For the text-containing cell, return its midpoint in (x, y) coordinate format. 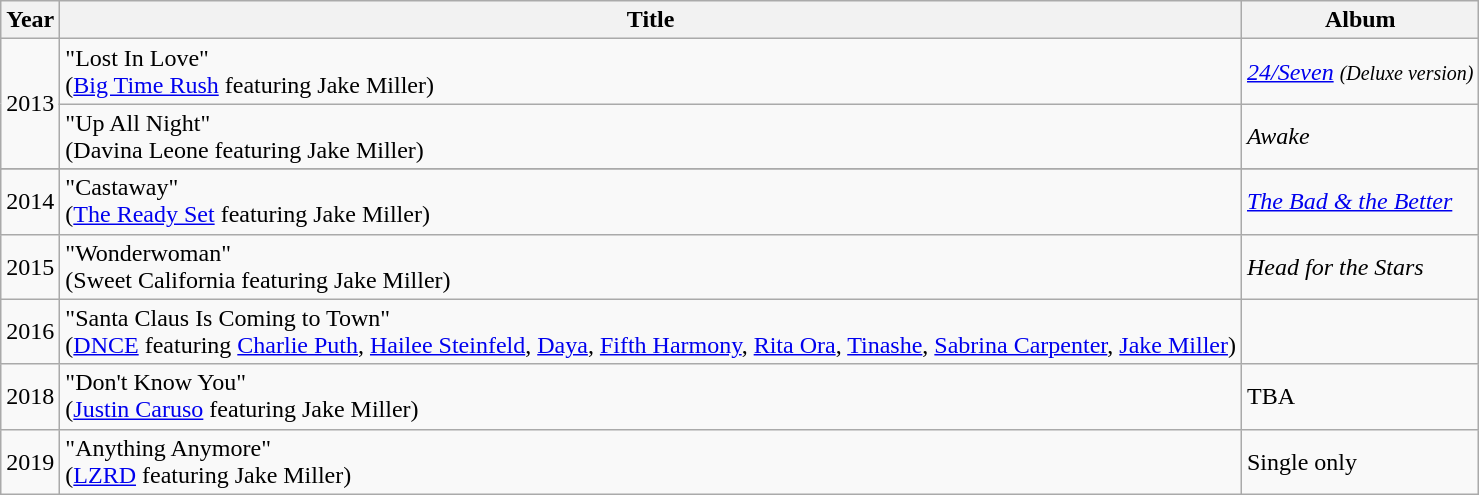
TBA (1360, 396)
"Wonderwoman"(Sweet California featuring Jake Miller) (651, 266)
2015 (30, 266)
Year (30, 20)
Head for the Stars (1360, 266)
"Castaway"(The Ready Set featuring Jake Miller) (651, 202)
Title (651, 20)
2018 (30, 396)
2016 (30, 332)
2014 (30, 202)
"Up All Night"(Davina Leone featuring Jake Miller) (651, 136)
"Anything Anymore"(LZRD featuring Jake Miller) (651, 462)
"Don't Know You"(Justin Caruso featuring Jake Miller) (651, 396)
2019 (30, 462)
Awake (1360, 136)
The Bad & the Better (1360, 202)
Single only (1360, 462)
2013 (30, 104)
24/Seven (Deluxe version) (1360, 72)
Album (1360, 20)
"Lost In Love"(Big Time Rush featuring Jake Miller) (651, 72)
